Capture the cell that displays the provided text and extract its [x, y] central coordinate. 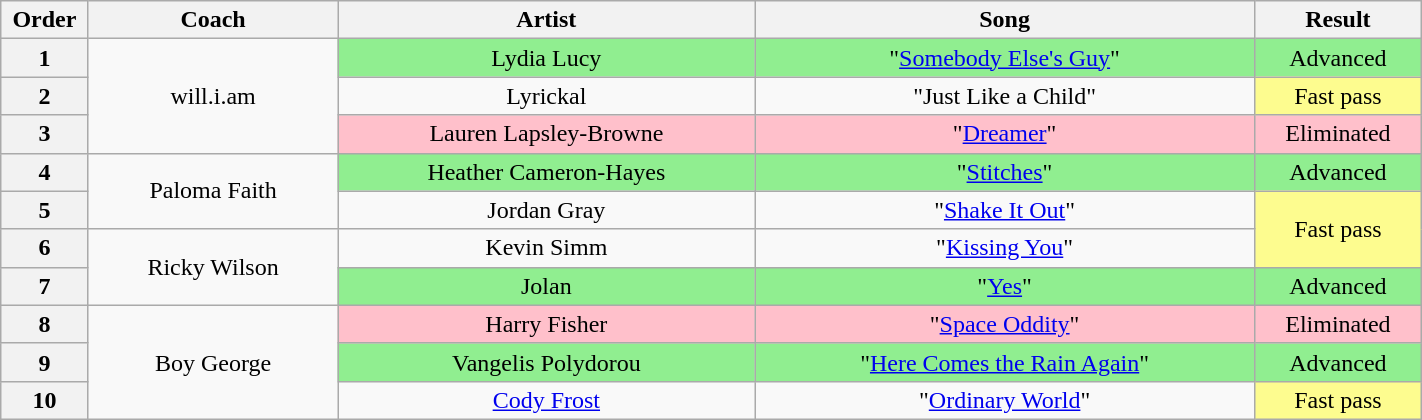
"Just Like a Child" [1005, 96]
Kevin Simm [546, 248]
10 [44, 400]
Lauren Lapsley-Browne [546, 134]
Heather Cameron-Hayes [546, 172]
Lyrickal [546, 96]
9 [44, 362]
Jordan Gray [546, 210]
7 [44, 286]
will.i.am [213, 96]
Result [1338, 20]
Artist [546, 20]
"Here Comes the Rain Again" [1005, 362]
"Dreamer" [1005, 134]
3 [44, 134]
Cody Frost [546, 400]
Paloma Faith [213, 191]
8 [44, 324]
Jolan [546, 286]
"Space Oddity" [1005, 324]
5 [44, 210]
"Yes" [1005, 286]
Coach [213, 20]
"Stitches" [1005, 172]
"Kissing You" [1005, 248]
Ricky Wilson [213, 267]
1 [44, 58]
6 [44, 248]
"Shake It Out" [1005, 210]
"Somebody Else's Guy" [1005, 58]
2 [44, 96]
Song [1005, 20]
Boy George [213, 362]
4 [44, 172]
"Ordinary World" [1005, 400]
Order [44, 20]
Vangelis Polydorou [546, 362]
Harry Fisher [546, 324]
Lydia Lucy [546, 58]
